Find where the given text appears and provide that cell's center as [X, Y] coordinate. 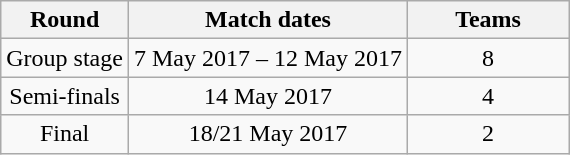
Teams [488, 20]
14 May 2017 [268, 96]
2 [488, 134]
8 [488, 58]
Group stage [65, 58]
Semi-finals [65, 96]
Round [65, 20]
4 [488, 96]
Final [65, 134]
7 May 2017 – 12 May 2017 [268, 58]
Match dates [268, 20]
18/21 May 2017 [268, 134]
